Output the [x, y] coordinate of the center of the cell containing the given text.  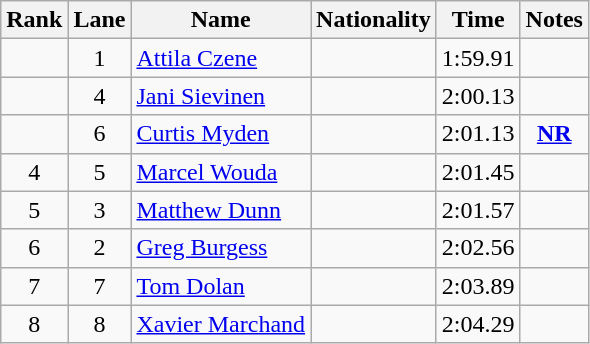
Notes [554, 20]
Marcel Wouda [221, 172]
2:01.13 [478, 134]
Curtis Myden [221, 134]
2:02.56 [478, 248]
Time [478, 20]
Attila Czene [221, 58]
Tom Dolan [221, 286]
Matthew Dunn [221, 210]
Jani Sievinen [221, 96]
1:59.91 [478, 58]
2:00.13 [478, 96]
Nationality [374, 20]
2:04.29 [478, 324]
Lane [100, 20]
3 [100, 210]
1 [100, 58]
2:03.89 [478, 286]
2:01.57 [478, 210]
Rank [34, 20]
2:01.45 [478, 172]
2 [100, 248]
Name [221, 20]
Greg Burgess [221, 248]
NR [554, 134]
Xavier Marchand [221, 324]
